Detect which cell encompasses the target text, then output its (x, y) center coordinate. 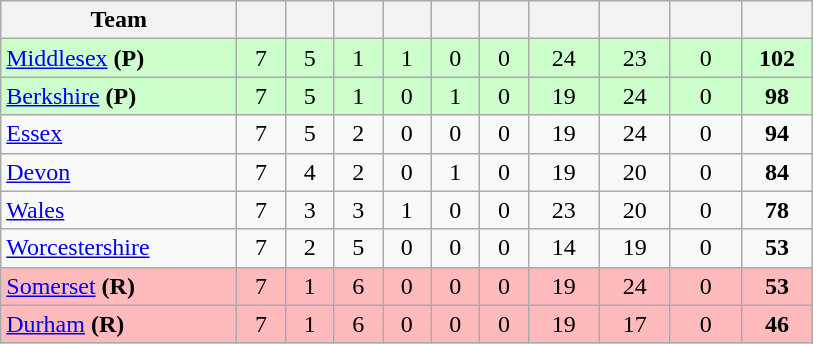
Wales (119, 210)
Berkshire (P) (119, 96)
17 (634, 324)
Team (119, 20)
Durham (R) (119, 324)
84 (776, 172)
Essex (119, 134)
46 (776, 324)
4 (310, 172)
98 (776, 96)
102 (776, 58)
78 (776, 210)
94 (776, 134)
14 (564, 248)
Middlesex (P) (119, 58)
Worcestershire (119, 248)
Devon (119, 172)
Somerset (R) (119, 286)
